Search for the cell housing the specified text and yield its [x, y] center coordinate. 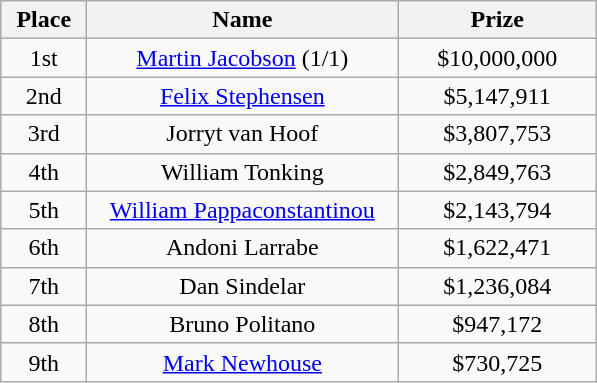
$947,172 [498, 324]
Felix Stephensen [242, 96]
$1,236,084 [498, 286]
Place [44, 20]
Mark Newhouse [242, 362]
6th [44, 248]
$1,622,471 [498, 248]
2nd [44, 96]
Bruno Politano [242, 324]
$3,807,753 [498, 134]
9th [44, 362]
7th [44, 286]
William Tonking [242, 172]
Name [242, 20]
$730,725 [498, 362]
8th [44, 324]
$5,147,911 [498, 96]
1st [44, 58]
5th [44, 210]
William Pappaconstantinou [242, 210]
Martin Jacobson (1/1) [242, 58]
Dan Sindelar [242, 286]
$10,000,000 [498, 58]
Andoni Larrabe [242, 248]
4th [44, 172]
Prize [498, 20]
$2,849,763 [498, 172]
$2,143,794 [498, 210]
3rd [44, 134]
Jorryt van Hoof [242, 134]
